Pinpoint the cell where the given text exists, returning its (x, y) midpoint coordinate. 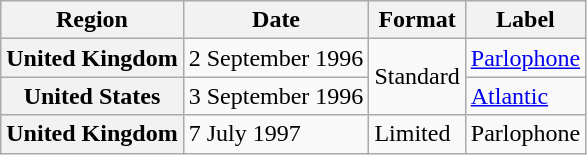
7 July 1997 (276, 134)
Label (525, 20)
2 September 1996 (276, 58)
Standard (417, 77)
Atlantic (525, 96)
Region (92, 20)
3 September 1996 (276, 96)
Limited (417, 134)
United States (92, 96)
Format (417, 20)
Date (276, 20)
